Return the (X, Y) coordinate for the center point of the cell that contains the specified text.  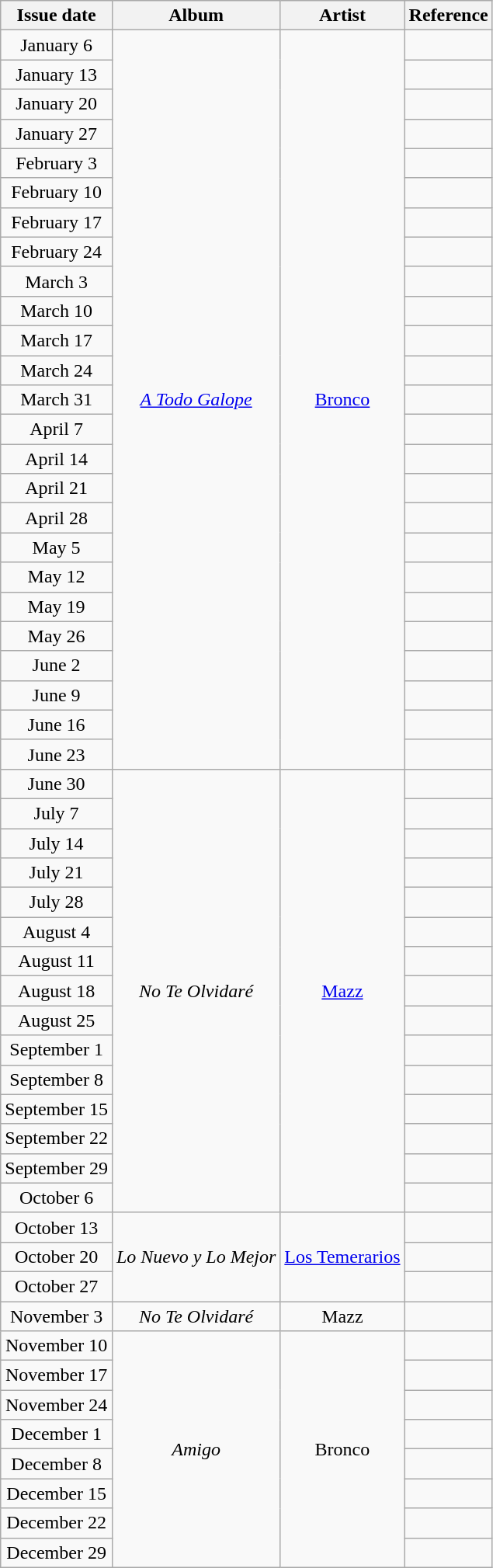
October 27 (57, 1286)
February 17 (57, 222)
March 24 (57, 370)
April 14 (57, 459)
April 21 (57, 488)
June 16 (57, 725)
November 3 (57, 1316)
October 13 (57, 1227)
December 22 (57, 1523)
Issue date (57, 16)
February 3 (57, 163)
Lo Nuevo y Lo Mejor (196, 1257)
September 15 (57, 1109)
September 1 (57, 1050)
September 22 (57, 1139)
December 15 (57, 1493)
Reference (449, 16)
June 9 (57, 695)
March 3 (57, 281)
June 23 (57, 754)
October 20 (57, 1257)
June 30 (57, 784)
September 8 (57, 1080)
May 19 (57, 607)
September 29 (57, 1168)
December 1 (57, 1434)
October 6 (57, 1198)
April 28 (57, 518)
Amigo (196, 1449)
July 7 (57, 813)
February 24 (57, 252)
November 17 (57, 1375)
August 4 (57, 932)
Album (196, 16)
February 10 (57, 193)
Artist (342, 16)
March 10 (57, 311)
August 25 (57, 1020)
A Todo Galope (196, 400)
March 31 (57, 400)
March 17 (57, 340)
August 18 (57, 991)
August 11 (57, 961)
December 29 (57, 1552)
July 14 (57, 843)
November 24 (57, 1405)
January 6 (57, 45)
January 13 (57, 75)
January 27 (57, 134)
May 26 (57, 636)
December 8 (57, 1464)
January 20 (57, 104)
May 5 (57, 548)
November 10 (57, 1346)
July 21 (57, 873)
Los Temerarios (342, 1257)
May 12 (57, 577)
July 28 (57, 902)
June 2 (57, 666)
April 7 (57, 429)
